Search for the cell housing the specified text and yield its (x, y) center coordinate. 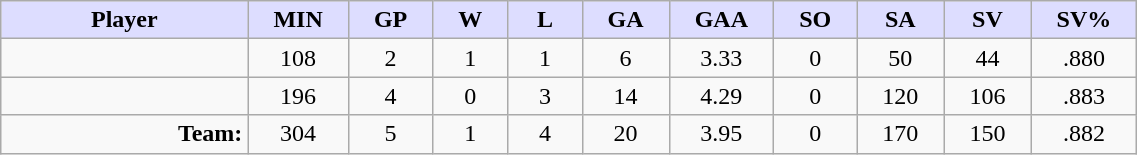
120 (900, 96)
106 (988, 96)
SV% (1084, 20)
170 (900, 134)
14 (626, 96)
2 (390, 58)
3.95 (721, 134)
.880 (1084, 58)
304 (298, 134)
6 (626, 58)
5 (390, 134)
SA (900, 20)
Team: (124, 134)
196 (298, 96)
MIN (298, 20)
44 (988, 58)
.882 (1084, 134)
50 (900, 58)
20 (626, 134)
Player (124, 20)
GP (390, 20)
.883 (1084, 96)
SO (816, 20)
3 (545, 96)
L (545, 20)
GA (626, 20)
W (470, 20)
GAA (721, 20)
3.33 (721, 58)
108 (298, 58)
150 (988, 134)
4.29 (721, 96)
SV (988, 20)
